Extract the (x, y) coordinate from the center of the cell holding the provided text.  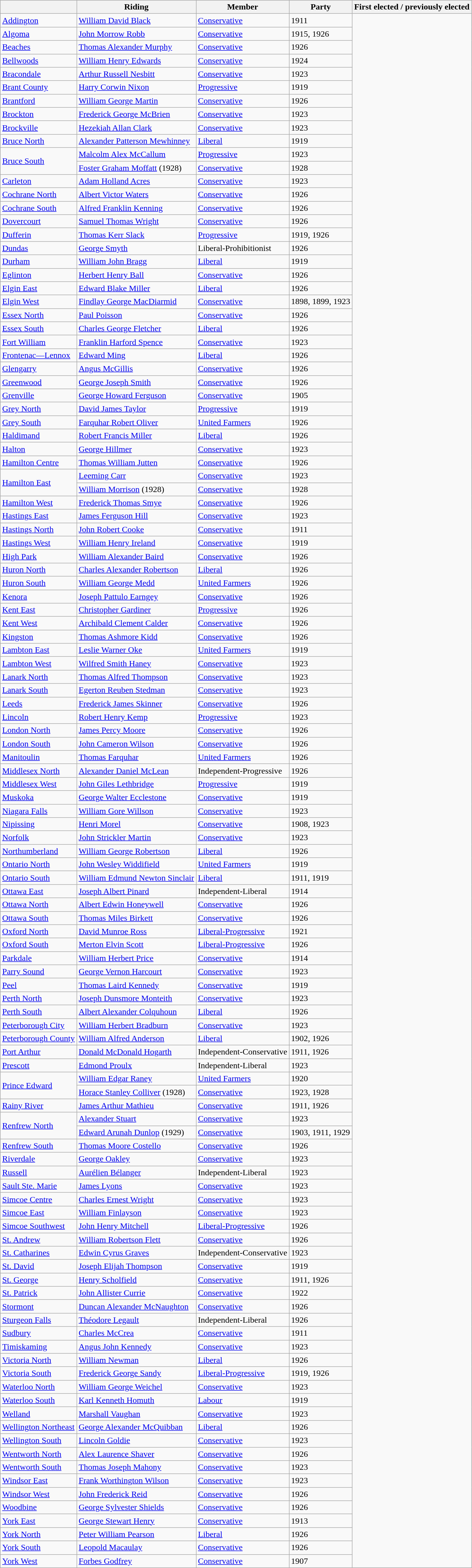
William Alfred Anderson (137, 1039)
William Newman (137, 1360)
James Lyons (137, 1186)
Charles Alexander Robertson (137, 569)
Archibald Clement Calder (137, 623)
William George Medd (137, 583)
Elgin West (39, 302)
Rainy River (39, 1106)
Kingston (39, 637)
Kenora (39, 597)
Alexander Daniel McLean (137, 770)
Algoma (39, 34)
Waterloo South (39, 1400)
Paul Poisson (137, 315)
Grey South (39, 422)
Frederick Thomas Smye (137, 503)
Middlesex West (39, 784)
Thomas William Jutten (137, 462)
John Robert Cooke (137, 529)
John Frederick Reid (137, 1494)
William David Black (137, 20)
Alex Laurence Shaver (137, 1454)
Leslie Warner Oke (137, 650)
Beaches (39, 47)
Durham (39, 262)
George Smyth (137, 248)
Addington (39, 20)
Edward Arunah Dunlop (1929) (137, 1132)
Simcoe Centre (39, 1199)
James Percy Moore (137, 730)
Bracondale (39, 74)
Niagara Falls (39, 811)
Egerton Reuben Stedman (137, 690)
Welland (39, 1413)
Wentworth South (39, 1467)
Hezekiah Allan Clark (137, 127)
Thomas Miles Birkett (137, 918)
George Stewart Henry (137, 1521)
John Cameron Wilson (137, 744)
Thomas Alfred Thompson (137, 677)
Prince Edward (39, 1085)
William Robertson Flett (137, 1239)
William John Bragg (137, 262)
Wentworth North (39, 1454)
Parkdale (39, 958)
Huron North (39, 569)
Thomas Moore Costello (137, 1146)
Lanark South (39, 690)
Elgin East (39, 288)
First elected / previously elected (412, 7)
Albert Victor Waters (137, 195)
Alexander Patterson Mewhinney (137, 141)
John Morrow Robb (137, 34)
London South (39, 744)
Edwin Cyrus Graves (137, 1253)
Malcolm Alex McCallum (137, 154)
Renfrew South (39, 1146)
Simcoe East (39, 1213)
Muskoka (39, 797)
Brockville (39, 127)
Grey North (39, 409)
Peterborough City (39, 1025)
Robert Henry Kemp (137, 717)
Christopher Gardiner (137, 610)
Bellwoods (39, 61)
1898, 1899, 1923 (321, 302)
Alfred Franklin Kenning (137, 208)
Leeming Carr (137, 476)
Bruce South (39, 161)
Adam Holland Acres (137, 181)
Huron South (39, 583)
Horace Stanley Colliver (1928) (137, 1092)
1902, 1926 (321, 1039)
Frederick James Skinner (137, 704)
Eglinton (39, 275)
William George Robertson (137, 851)
Independent-Progressive (243, 770)
Perth South (39, 1012)
Fort William (39, 342)
William Alexander Baird (137, 556)
Kent West (39, 623)
Riverdale (39, 1159)
George Alexander McQuibban (137, 1427)
Dovercourt (39, 221)
William Herbert Price (137, 958)
Windsor West (39, 1494)
Lincoln (39, 717)
Brantford (39, 101)
John Henry Mitchell (137, 1226)
Herbert Henry Ball (137, 275)
Thomas Laird Kennedy (137, 985)
Thomas Kerr Slack (137, 235)
George Oakley (137, 1159)
Thomas Joseph Mahony (137, 1467)
William Finlayson (137, 1213)
Simcoe Southwest (39, 1226)
1903, 1911, 1929 (321, 1132)
High Park (39, 556)
David James Taylor (137, 409)
Grenville (39, 396)
Manitoulin (39, 757)
George Hillmer (137, 449)
Hamilton Centre (39, 462)
Marshall Vaughan (137, 1413)
Samuel Thomas Wright (137, 221)
1915, 1926 (321, 34)
1908, 1923 (321, 824)
St. Catharines (39, 1253)
Renfrew North (39, 1126)
Victoria North (39, 1360)
Charles McCrea (137, 1333)
Forbes Godfrey (137, 1561)
Arthur Russell Nesbitt (137, 74)
Edward Ming (137, 355)
James Arthur Mathieu (137, 1106)
Franklin Harford Spence (137, 342)
Ontario North (39, 864)
Parry Sound (39, 971)
Ottawa South (39, 918)
Karl Kenneth Homuth (137, 1400)
Edmond Proulx (137, 1065)
John Strickler Martin (137, 838)
London North (39, 730)
1921 (321, 931)
Edward Blake Miller (137, 288)
Albert Edwin Honeywell (137, 905)
Sturgeon Falls (39, 1320)
William Gore Willson (137, 811)
Henri Morel (137, 824)
1920 (321, 1079)
William Morrison (1928) (137, 489)
Hastings North (39, 529)
Glengarry (39, 369)
Halton (39, 449)
William Edmund Newton Sinclair (137, 878)
Hastings West (39, 543)
Dundas (39, 248)
Sudbury (39, 1333)
1907 (321, 1561)
David Munroe Ross (137, 931)
Middlesex North (39, 770)
Peter William Pearson (137, 1534)
George Howard Ferguson (137, 396)
Lincoln Goldie (137, 1440)
Albert Alexander Colquhoun (137, 1012)
Robert Francis Miller (137, 436)
Leopold Macaulay (137, 1548)
Oxford North (39, 931)
1923, 1928 (321, 1092)
Kent East (39, 610)
Nipissing (39, 824)
Hamilton East (39, 483)
Joseph Elijah Thompson (137, 1266)
William Henry Edwards (137, 61)
Angus McGillis (137, 369)
Stormont (39, 1306)
Lambton East (39, 650)
William Henry Ireland (137, 543)
Peterborough County (39, 1039)
Dufferin (39, 235)
Joseph Albert Pinard (137, 891)
Sault Ste. Marie (39, 1186)
Duncan Alexander McNaughton (137, 1306)
Labour (243, 1400)
William George Weichel (137, 1387)
Prescott (39, 1065)
Member (243, 7)
York South (39, 1548)
Peel (39, 985)
Greenwood (39, 382)
Perth North (39, 998)
Russell (39, 1172)
1913 (321, 1521)
Hamilton West (39, 503)
Oxford South (39, 945)
Cochrane North (39, 195)
Angus John Kennedy (137, 1347)
Charles George Fletcher (137, 328)
Foster Graham Moffatt (1928) (137, 168)
Victoria South (39, 1373)
Riding (137, 7)
Thomas Alexander Murphy (137, 47)
1922 (321, 1293)
Farquhar Robert Oliver (137, 422)
John Giles Lethbridge (137, 784)
Bruce North (39, 141)
St. Patrick (39, 1293)
York East (39, 1521)
Ottawa East (39, 891)
1924 (321, 61)
Brockton (39, 114)
Brant County (39, 87)
Aurélien Bélanger (137, 1172)
George Joseph Smith (137, 382)
Théodore Legault (137, 1320)
James Ferguson Hill (137, 516)
Lambton West (39, 663)
Merton Elvin Scott (137, 945)
Henry Scholfield (137, 1280)
St. David (39, 1266)
Frontenac—Lennox (39, 355)
Findlay George MacDiarmid (137, 302)
York North (39, 1534)
Party (321, 7)
Port Arthur (39, 1052)
Essex North (39, 315)
St. George (39, 1280)
William Edgar Raney (137, 1079)
Charles Ernest Wright (137, 1199)
Joseph Pattulo Earngey (137, 597)
Waterloo North (39, 1387)
Ontario South (39, 878)
Frank Worthington Wilson (137, 1481)
Lanark North (39, 677)
Hastings East (39, 516)
Thomas Ashmore Kidd (137, 637)
Joseph Dunsmore Monteith (137, 998)
Wellington South (39, 1440)
George Vernon Harcourt (137, 971)
Thomas Farquhar (137, 757)
Harry Corwin Nixon (137, 87)
Northumberland (39, 851)
Norfolk (39, 838)
George Walter Ecclestone (137, 797)
York West (39, 1561)
Haldimand (39, 436)
Liberal-Prohibitionist (243, 248)
Frederick George Sandy (137, 1373)
Frederick George McBrien (137, 114)
John Allister Currie (137, 1293)
Donald McDonald Hogarth (137, 1052)
Windsor East (39, 1481)
Timiskaming (39, 1347)
John Wesley Widdifield (137, 864)
1911, 1919 (321, 878)
1905 (321, 396)
William George Martin (137, 101)
Wellington Northeast (39, 1427)
Wilfred Smith Haney (137, 663)
William Herbert Bradburn (137, 1025)
Cochrane South (39, 208)
Carleton (39, 181)
Alexander Stuart (137, 1119)
Woodbine (39, 1507)
Leeds (39, 704)
Essex South (39, 328)
Ottawa North (39, 905)
George Sylvester Shields (137, 1507)
St. Andrew (39, 1239)
